For the text-containing cell, return its midpoint in [X, Y] coordinate format. 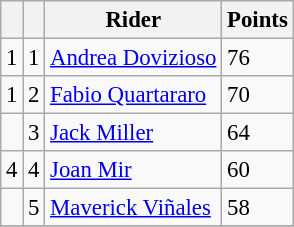
2 [34, 95]
Points [258, 20]
Andrea Dovizioso [134, 58]
76 [258, 58]
Rider [134, 20]
Joan Mir [134, 170]
Jack Miller [134, 133]
5 [34, 208]
60 [258, 170]
64 [258, 133]
Fabio Quartararo [134, 95]
Maverick Viñales [134, 208]
58 [258, 208]
3 [34, 133]
70 [258, 95]
